Capture the cell that displays the provided text and extract its (X, Y) central coordinate. 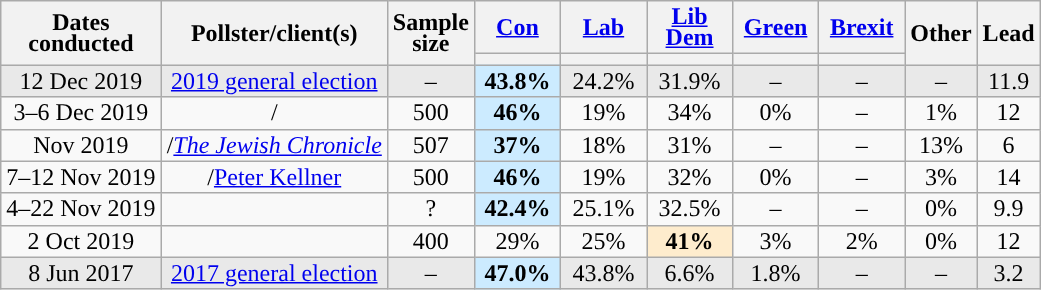
2017 general election (274, 273)
Lab (603, 28)
7–12 Nov 2019 (81, 177)
31.9% (690, 81)
400 (430, 241)
2019 general election (274, 81)
12 Dec 2019 (81, 81)
34% (690, 113)
Con (517, 28)
31% (690, 145)
32.5% (690, 209)
1% (941, 113)
Datesconducted (81, 33)
6.6% (690, 273)
/Peter Kellner (274, 177)
25.1% (603, 209)
41% (690, 241)
Brexit (862, 28)
8 Jun 2017 (81, 273)
6 (1008, 145)
/ (274, 113)
Green (776, 28)
Lead (1008, 33)
Other (941, 33)
11.9 (1008, 81)
18% (603, 145)
37% (517, 145)
25% (603, 241)
Lib Dem (690, 28)
/The Jewish Chronicle (274, 145)
Pollster/client(s) (274, 33)
24.2% (603, 81)
3.2 (1008, 273)
9.9 (1008, 209)
47.0% (517, 273)
2 Oct 2019 (81, 241)
32% (690, 177)
4–22 Nov 2019 (81, 209)
507 (430, 145)
2% (862, 241)
? (430, 209)
42.4% (517, 209)
14 (1008, 177)
1.8% (776, 273)
13% (941, 145)
3–6 Dec 2019 (81, 113)
Nov 2019 (81, 145)
Samplesize (430, 33)
29% (517, 241)
